Pinpoint the cell where the given text exists, returning its [x, y] midpoint coordinate. 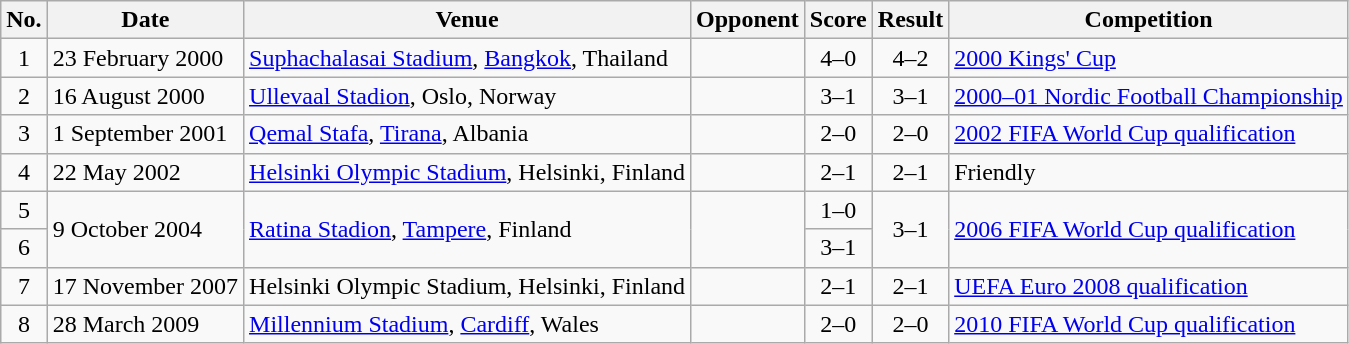
6 [24, 248]
4 [24, 172]
2 [24, 96]
3 [24, 134]
1 September 2001 [145, 134]
Score [838, 20]
2010 FIFA World Cup qualification [1149, 324]
Ratina Stadion, Tampere, Finland [468, 229]
Suphachalasai Stadium, Bangkok, Thailand [468, 58]
4–0 [838, 58]
23 February 2000 [145, 58]
4–2 [910, 58]
Friendly [1149, 172]
Venue [468, 20]
UEFA Euro 2008 qualification [1149, 286]
Millennium Stadium, Cardiff, Wales [468, 324]
9 October 2004 [145, 229]
28 March 2009 [145, 324]
17 November 2007 [145, 286]
Opponent [748, 20]
16 August 2000 [145, 96]
7 [24, 286]
2000 Kings' Cup [1149, 58]
2002 FIFA World Cup qualification [1149, 134]
Date [145, 20]
1 [24, 58]
2000–01 Nordic Football Championship [1149, 96]
22 May 2002 [145, 172]
2006 FIFA World Cup qualification [1149, 229]
Qemal Stafa, Tirana, Albania [468, 134]
Result [910, 20]
No. [24, 20]
Competition [1149, 20]
1–0 [838, 210]
Ullevaal Stadion, Oslo, Norway [468, 96]
5 [24, 210]
8 [24, 324]
